Search for the cell housing the specified text and yield its (X, Y) center coordinate. 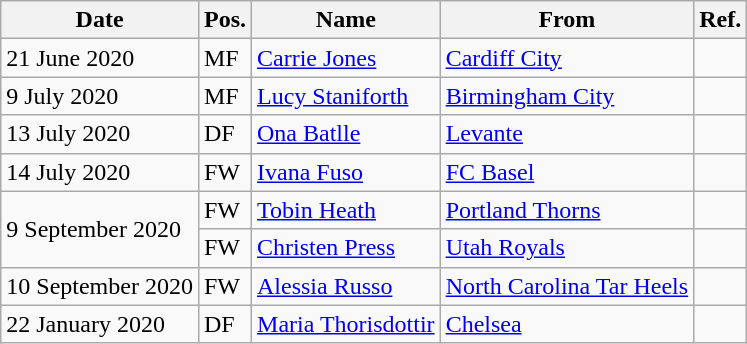
Lucy Staniforth (346, 96)
10 September 2020 (100, 286)
Ref. (720, 20)
22 January 2020 (100, 324)
Name (346, 20)
13 July 2020 (100, 134)
Maria Thorisdottir (346, 324)
Levante (567, 134)
Birmingham City (567, 96)
Portland Thorns (567, 210)
Pos. (224, 20)
Christen Press (346, 248)
Cardiff City (567, 58)
Tobin Heath (346, 210)
Utah Royals (567, 248)
Alessia Russo (346, 286)
9 July 2020 (100, 96)
Chelsea (567, 324)
21 June 2020 (100, 58)
From (567, 20)
FC Basel (567, 172)
North Carolina Tar Heels (567, 286)
9 September 2020 (100, 229)
Carrie Jones (346, 58)
Ona Batlle (346, 134)
14 July 2020 (100, 172)
Ivana Fuso (346, 172)
Date (100, 20)
